Return (X, Y) of the center of cell containing provided text 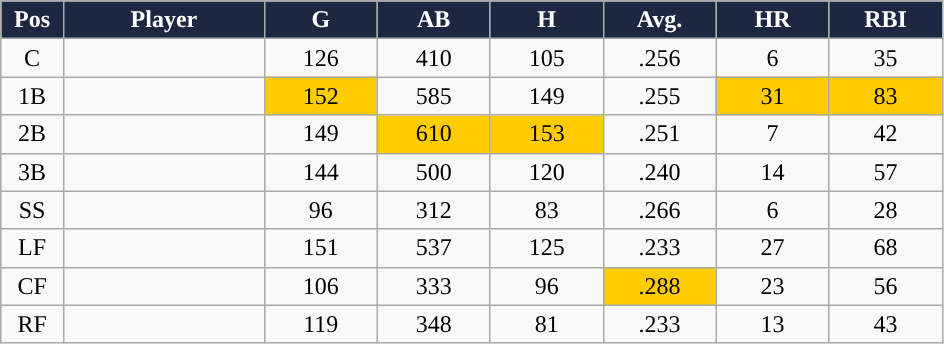
31 (772, 96)
151 (320, 248)
.255 (660, 96)
CF (32, 286)
.256 (660, 58)
333 (434, 286)
28 (886, 210)
56 (886, 286)
537 (434, 248)
144 (320, 172)
RF (32, 324)
3B (32, 172)
106 (320, 286)
LF (32, 248)
43 (886, 324)
HR (772, 20)
105 (546, 58)
7 (772, 134)
1B (32, 96)
.251 (660, 134)
G (320, 20)
57 (886, 172)
126 (320, 58)
152 (320, 96)
120 (546, 172)
585 (434, 96)
2B (32, 134)
119 (320, 324)
68 (886, 248)
500 (434, 172)
610 (434, 134)
.240 (660, 172)
Pos (32, 20)
81 (546, 324)
348 (434, 324)
RBI (886, 20)
.288 (660, 286)
AB (434, 20)
14 (772, 172)
23 (772, 286)
125 (546, 248)
H (546, 20)
13 (772, 324)
35 (886, 58)
410 (434, 58)
Avg. (660, 20)
SS (32, 210)
27 (772, 248)
312 (434, 210)
C (32, 58)
Player (164, 20)
.266 (660, 210)
153 (546, 134)
42 (886, 134)
